Provide the (x, y) coordinate of the cell's center where the given text is located.  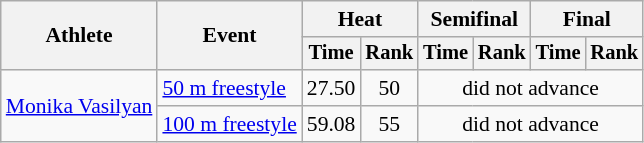
27.50 (332, 88)
50 (389, 88)
100 m freestyle (229, 124)
59.08 (332, 124)
55 (389, 124)
Athlete (80, 36)
50 m freestyle (229, 88)
Heat (360, 19)
Event (229, 36)
Final (587, 19)
Monika Vasilyan (80, 106)
Semifinal (474, 19)
